Output the [X, Y] coordinate of the center of the cell containing the given text.  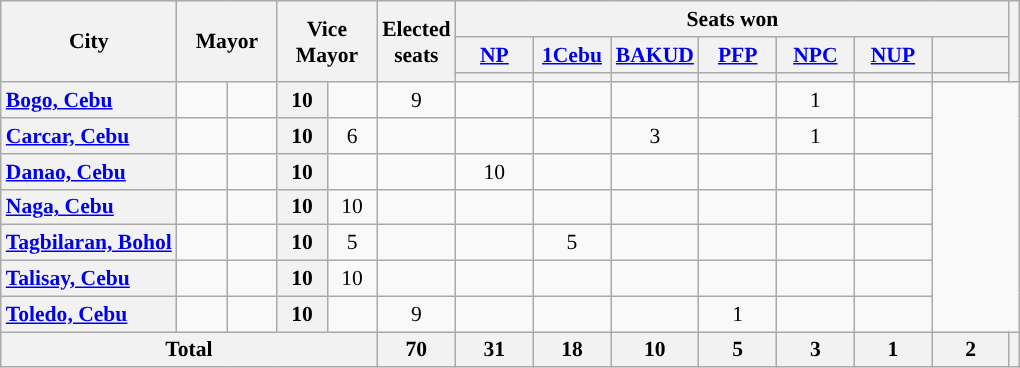
Electedseats [416, 42]
Total [189, 350]
Seats won [733, 19]
18 [572, 350]
31 [495, 350]
Bogo, Cebu [89, 101]
70 [416, 350]
Danao, Cebu [89, 172]
NUP [893, 55]
NP [495, 55]
1Cebu [572, 55]
Tagbilaran, Bohol [89, 243]
Carcar, Cebu [89, 136]
Talisay, Cebu [89, 279]
Toledo, Cebu [89, 314]
Vice Mayor [327, 42]
BAKUD [655, 55]
NPC [816, 55]
PFP [738, 55]
6 [352, 136]
Mayor [227, 42]
City [89, 42]
Naga, Cebu [89, 207]
2 [971, 350]
